From the cell containing the given text, extract its center point as [X, Y] coordinate. 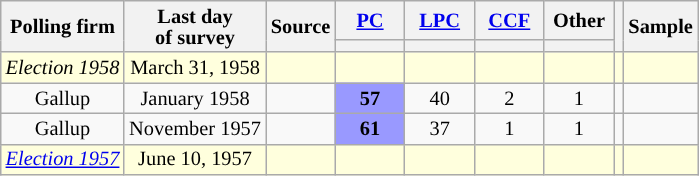
PC [370, 20]
57 [370, 98]
Election 1957 [62, 160]
40 [440, 98]
CCF [509, 20]
2 [509, 98]
November 1957 [195, 128]
Source [300, 26]
June 10, 1957 [195, 160]
37 [440, 128]
Sample [660, 26]
March 31, 1958 [195, 68]
Last day of survey [195, 26]
Election 1958 [62, 68]
Other [579, 20]
61 [370, 128]
January 1958 [195, 98]
Polling firm [62, 26]
LPC [440, 20]
